From the cell containing the given text, extract its center point as [x, y] coordinate. 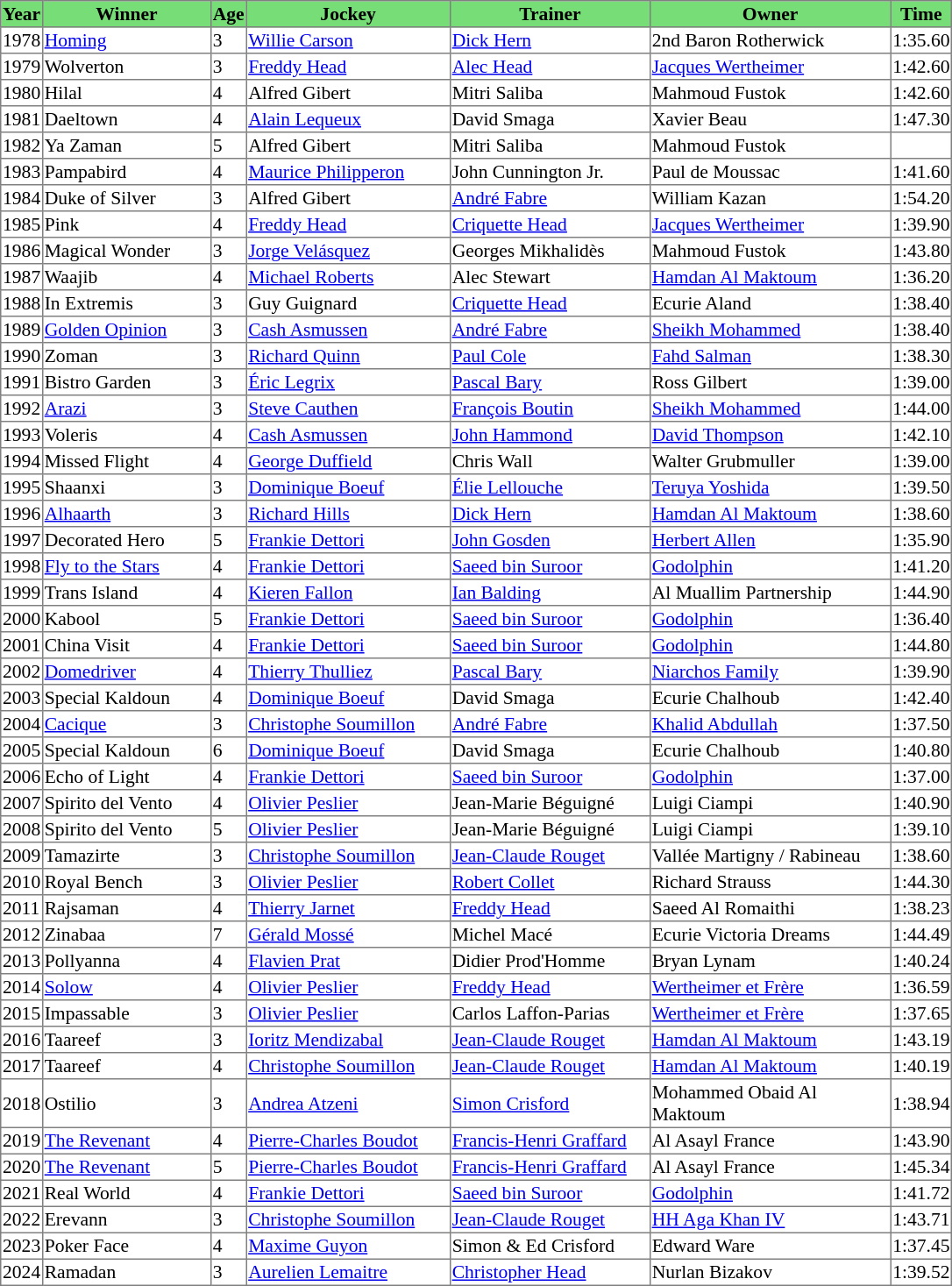
In Extremis [126, 303]
Daeltown [126, 119]
1:36.20 [921, 277]
Voleris [126, 435]
1992 [22, 409]
Ross Gilbert [770, 382]
1:44.90 [921, 593]
Poker Face [126, 1246]
Michel Macé [550, 934]
Ecurie Victoria Dreams [770, 934]
Steve Cauthen [348, 409]
Maxime Guyon [348, 1246]
Rajsaman [126, 908]
Golden Opinion [126, 330]
1983 [22, 172]
Simon Crisford [550, 1104]
Niarchos Family [770, 671]
Khalid Abdullah [770, 724]
1:39.52 [921, 1272]
Year [22, 14]
1:43.71 [921, 1219]
2009 [22, 856]
Richard Strauss [770, 882]
1982 [22, 146]
1:41.72 [921, 1193]
Didier Prod'Homme [550, 961]
Owner [770, 14]
1:44.49 [921, 934]
1:44.30 [921, 882]
Zoman [126, 356]
Jorge Velásquez [348, 251]
1:41.20 [921, 566]
1995 [22, 487]
Wolverton [126, 67]
Erevann [126, 1219]
2008 [22, 829]
1993 [22, 435]
Winner [126, 14]
2006 [22, 777]
2023 [22, 1246]
2018 [22, 1104]
Echo of Light [126, 777]
Vallée Martigny / Rabineau [770, 856]
2017 [22, 1066]
Paul de Moussac [770, 172]
1:39.10 [921, 829]
2005 [22, 750]
2011 [22, 908]
1985 [22, 224]
1986 [22, 251]
Éric Legrix [348, 382]
2013 [22, 961]
Trans Island [126, 593]
Homing [126, 40]
Time [921, 14]
Willie Carson [348, 40]
Alec Stewart [550, 277]
2024 [22, 1272]
Christopher Head [550, 1272]
Ramadan [126, 1272]
1987 [22, 277]
2007 [22, 803]
William Kazan [770, 198]
1:54.20 [921, 198]
Andrea Atzeni [348, 1104]
1999 [22, 593]
1980 [22, 93]
1:36.40 [921, 619]
1989 [22, 330]
Pollyanna [126, 961]
Simon & Ed Crisford [550, 1246]
Cacique [126, 724]
1:37.00 [921, 777]
1:37.45 [921, 1246]
Nurlan Bizakov [770, 1272]
Robert Collet [550, 882]
1994 [22, 461]
Walter Grubmuller [770, 461]
Thierry Jarnet [348, 908]
1:40.80 [921, 750]
Richard Hills [348, 514]
Thierry Thulliez [348, 671]
Arazi [126, 409]
1:35.90 [921, 540]
Kieren Fallon [348, 593]
1998 [22, 566]
1:37.50 [921, 724]
Ostilio [126, 1104]
1997 [22, 540]
1991 [22, 382]
1:45.34 [921, 1167]
John Hammond [550, 435]
1979 [22, 67]
2001 [22, 645]
1:44.80 [921, 645]
1:40.19 [921, 1066]
Ya Zaman [126, 146]
Trainer [550, 14]
Paul Cole [550, 356]
François Boutin [550, 409]
Herbert Allen [770, 540]
2015 [22, 1013]
Bryan Lynam [770, 961]
Real World [126, 1193]
1:38.94 [921, 1104]
1:39.50 [921, 487]
Ian Balding [550, 593]
Guy Guignard [348, 303]
Alec Head [550, 67]
1:40.24 [921, 961]
Waajib [126, 277]
7 [228, 934]
Pampabird [126, 172]
George Duffield [348, 461]
Aurelien Lemaitre [348, 1272]
Georges Mikhalidès [550, 251]
6 [228, 750]
1:35.60 [921, 40]
1:36.59 [921, 987]
Jockey [348, 14]
1984 [22, 198]
Age [228, 14]
Bistro Garden [126, 382]
China Visit [126, 645]
2004 [22, 724]
Duke of Silver [126, 198]
Hilal [126, 93]
1:42.10 [921, 435]
2016 [22, 1040]
2021 [22, 1193]
Solow [126, 987]
Tamazirte [126, 856]
Fahd Salman [770, 356]
1:38.30 [921, 356]
1988 [22, 303]
1990 [22, 356]
Domedriver [126, 671]
1:40.90 [921, 803]
Decorated Hero [126, 540]
Gérald Mossé [348, 934]
1:41.60 [921, 172]
Magical Wonder [126, 251]
John Gosden [550, 540]
Chris Wall [550, 461]
Pink [126, 224]
Ioritz Mendizabal [348, 1040]
Xavier Beau [770, 119]
1:42.40 [921, 698]
1996 [22, 514]
Shaanxi [126, 487]
2019 [22, 1140]
2020 [22, 1167]
2022 [22, 1219]
Kabool [126, 619]
Edward Ware [770, 1246]
Flavien Prat [348, 961]
2012 [22, 934]
Maurice Philipperon [348, 172]
1:47.30 [921, 119]
Zinabaa [126, 934]
2003 [22, 698]
Ecurie Aland [770, 303]
1:43.80 [921, 251]
Alhaarth [126, 514]
1:43.90 [921, 1140]
Missed Flight [126, 461]
2010 [22, 882]
John Cunnington Jr. [550, 172]
2nd Baron Rotherwick [770, 40]
Mohammed Obaid Al Maktoum [770, 1104]
1978 [22, 40]
Michael Roberts [348, 277]
1:38.23 [921, 908]
2002 [22, 671]
1:43.19 [921, 1040]
Teruya Yoshida [770, 487]
Richard Quinn [348, 356]
HH Aga Khan IV [770, 1219]
1981 [22, 119]
2014 [22, 987]
Al Muallim Partnership [770, 593]
Alain Lequeux [348, 119]
1:37.65 [921, 1013]
Saeed Al Romaithi [770, 908]
1:44.00 [921, 409]
Élie Lellouche [550, 487]
Fly to the Stars [126, 566]
2000 [22, 619]
Impassable [126, 1013]
Carlos Laffon-Parias [550, 1013]
Royal Bench [126, 882]
David Thompson [770, 435]
